Provide the [X, Y] coordinate of the cell's center where the given text is located.  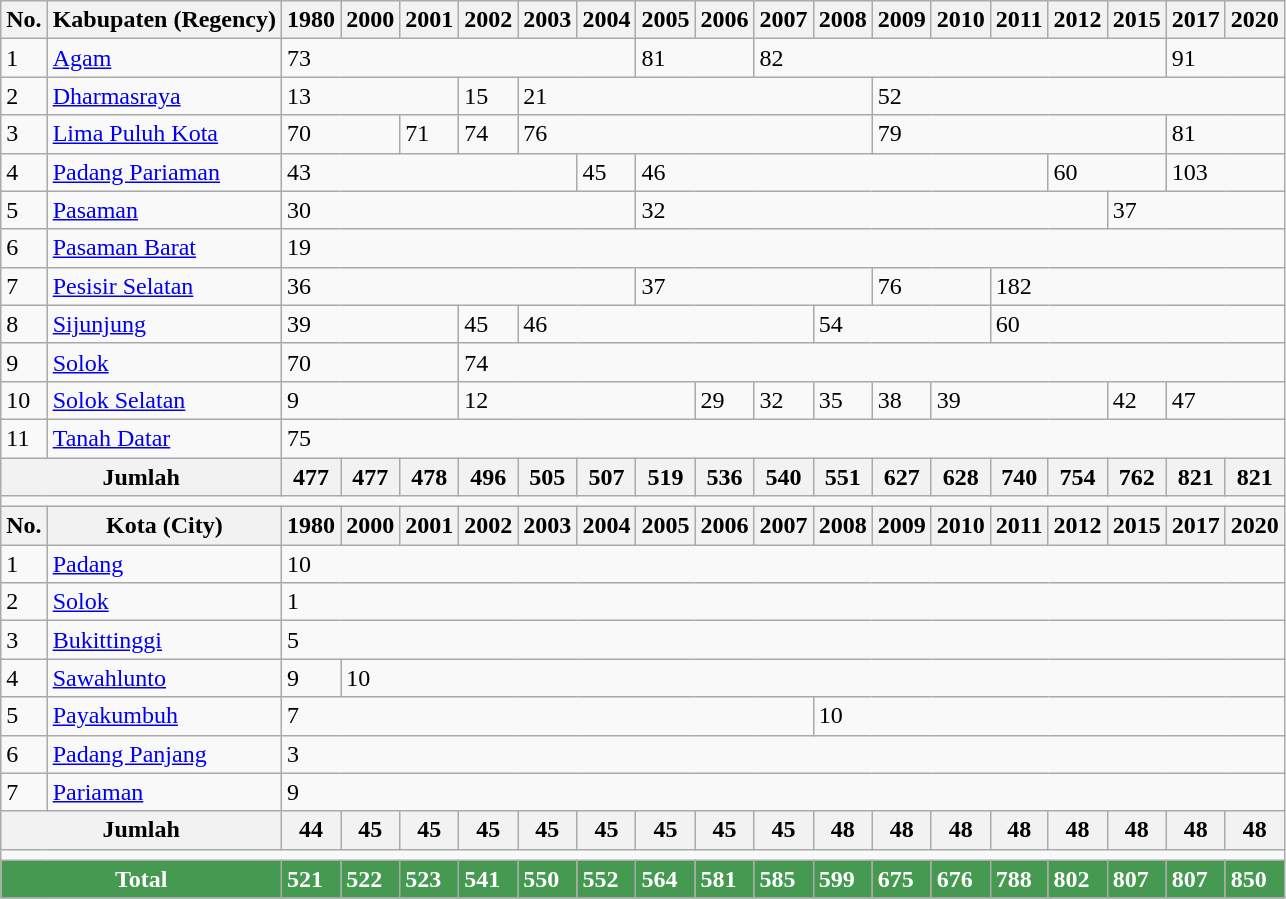
79 [1019, 134]
599 [842, 879]
82 [960, 58]
Padang Pariaman [164, 172]
47 [1225, 400]
71 [430, 134]
75 [784, 438]
8 [24, 324]
43 [430, 172]
11 [24, 438]
30 [459, 210]
628 [960, 477]
627 [902, 477]
Tanah Datar [164, 438]
36 [459, 286]
505 [548, 477]
Pariaman [164, 792]
13 [370, 96]
Padang Panjang [164, 754]
788 [1019, 879]
552 [606, 879]
585 [784, 879]
Sijunjung [164, 324]
Dharmasraya [164, 96]
Agam [164, 58]
29 [724, 400]
762 [1136, 477]
676 [960, 879]
19 [784, 248]
754 [1078, 477]
740 [1019, 477]
73 [459, 58]
551 [842, 477]
44 [312, 830]
Lima Puluh Kota [164, 134]
802 [1078, 879]
Pasaman [164, 210]
496 [488, 477]
12 [577, 400]
Payakumbuh [164, 716]
Pasaman Barat [164, 248]
523 [430, 879]
507 [606, 477]
Kabupaten (Regency) [164, 20]
536 [724, 477]
675 [902, 879]
522 [370, 879]
182 [1137, 286]
103 [1225, 172]
564 [666, 879]
581 [724, 879]
Padang [164, 564]
478 [430, 477]
521 [312, 879]
Total [142, 879]
Sawahlunto [164, 678]
850 [1254, 879]
21 [695, 96]
Solok Selatan [164, 400]
Pesisir Selatan [164, 286]
Bukittinggi [164, 640]
42 [1136, 400]
540 [784, 477]
15 [488, 96]
541 [488, 879]
Kota (City) [164, 526]
550 [548, 879]
54 [902, 324]
35 [842, 400]
91 [1225, 58]
519 [666, 477]
52 [1078, 96]
38 [902, 400]
